Return the [x, y] coordinate for the center point of the cell that contains the specified text.  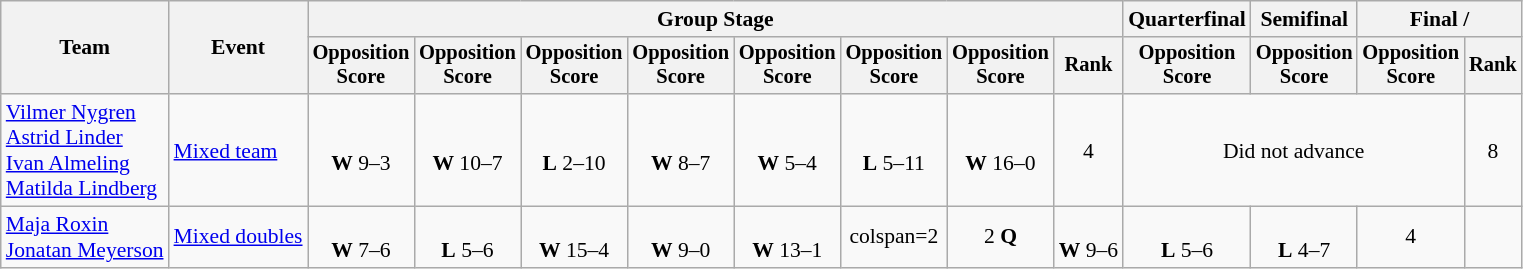
Semifinal [1304, 19]
W 9–0 [680, 238]
colspan=2 [894, 238]
Mixed team [238, 150]
L 5–11 [894, 150]
W 7–6 [362, 238]
L 4–7 [1304, 238]
W 13–1 [788, 238]
Team [85, 48]
Did not advance [1294, 150]
W 16–0 [1000, 150]
W 5–4 [788, 150]
L 2–10 [574, 150]
Mixed doubles [238, 238]
Quarterfinal [1187, 19]
Vilmer NygrenAstrid LinderIvan AlmelingMatilda Lindberg [85, 150]
8 [1493, 150]
W 9–3 [362, 150]
W 15–4 [574, 238]
2 Q [1000, 238]
Final / [1439, 19]
Maja RoxinJonatan Meyerson [85, 238]
W 10–7 [468, 150]
W 8–7 [680, 150]
Event [238, 48]
Group Stage [716, 19]
W 9–6 [1088, 238]
